Search for the cell housing the specified text and yield its [X, Y] center coordinate. 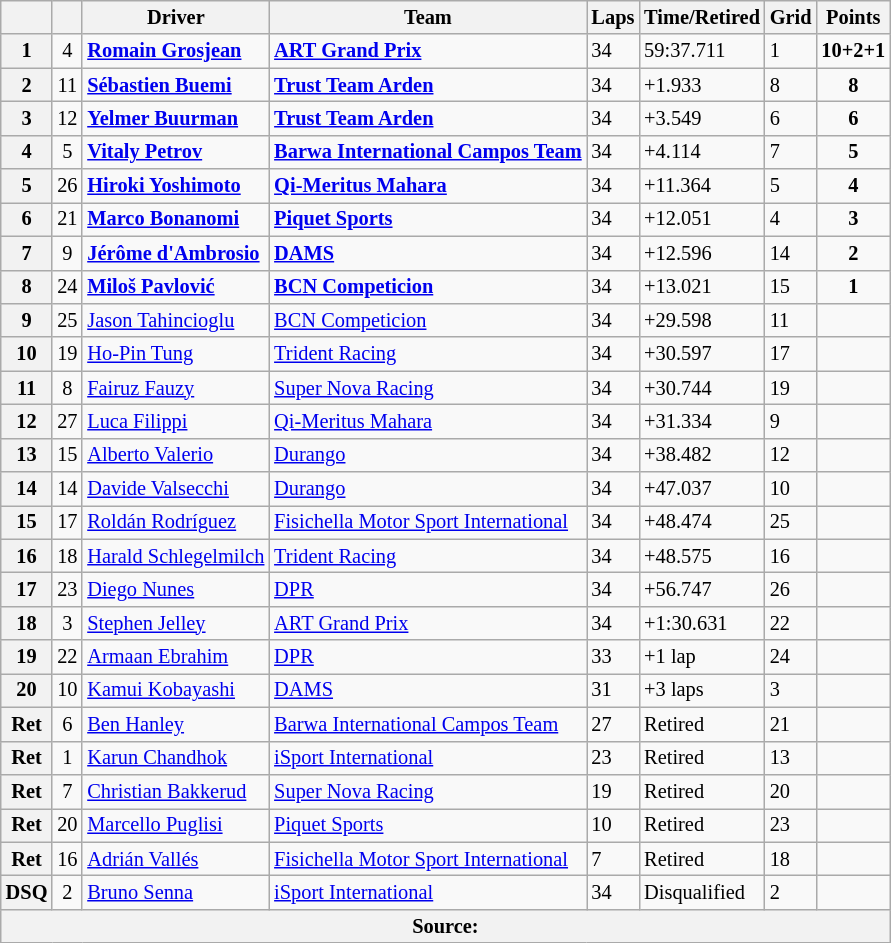
Grid [791, 17]
Jérôme d'Ambrosio [176, 253]
Driver [176, 17]
+56.747 [702, 589]
Disqualified [702, 892]
Miloš Pavlović [176, 287]
Adrián Vallés [176, 859]
+1:30.631 [702, 623]
+12.596 [702, 253]
Time/Retired [702, 17]
Jason Tahincioglu [176, 320]
Ho-Pin Tung [176, 354]
+48.575 [702, 556]
Roldán Rodríguez [176, 522]
+3.549 [702, 118]
Romain Grosjean [176, 51]
+1 lap [702, 657]
33 [614, 657]
Marco Bonanomi [176, 219]
Stephen Jelley [176, 623]
31 [614, 690]
+3 laps [702, 690]
DSQ [27, 892]
+1.933 [702, 85]
Christian Bakkerud [176, 791]
Harald Schlegelmilch [176, 556]
Armaan Ebrahim [176, 657]
Alberto Valerio [176, 455]
Vitaly Petrov [176, 152]
+12.051 [702, 219]
+48.474 [702, 522]
Davide Valsecchi [176, 489]
Kamui Kobayashi [176, 690]
Yelmer Buurman [176, 118]
Karun Chandhok [176, 758]
+29.598 [702, 320]
Luca Filippi [176, 421]
Source: [446, 926]
+47.037 [702, 489]
Bruno Senna [176, 892]
Team [428, 17]
Hiroki Yoshimoto [176, 186]
+30.597 [702, 354]
+13.021 [702, 287]
Sébastien Buemi [176, 85]
Points [853, 17]
+30.744 [702, 388]
Ben Hanley [176, 724]
Diego Nunes [176, 589]
+4.114 [702, 152]
Marcello Puglisi [176, 825]
59:37.711 [702, 51]
+38.482 [702, 455]
Laps [614, 17]
+11.364 [702, 186]
Fairuz Fauzy [176, 388]
+31.334 [702, 421]
10+2+1 [853, 51]
